Pinpoint the cell where the given text exists, returning its (X, Y) midpoint coordinate. 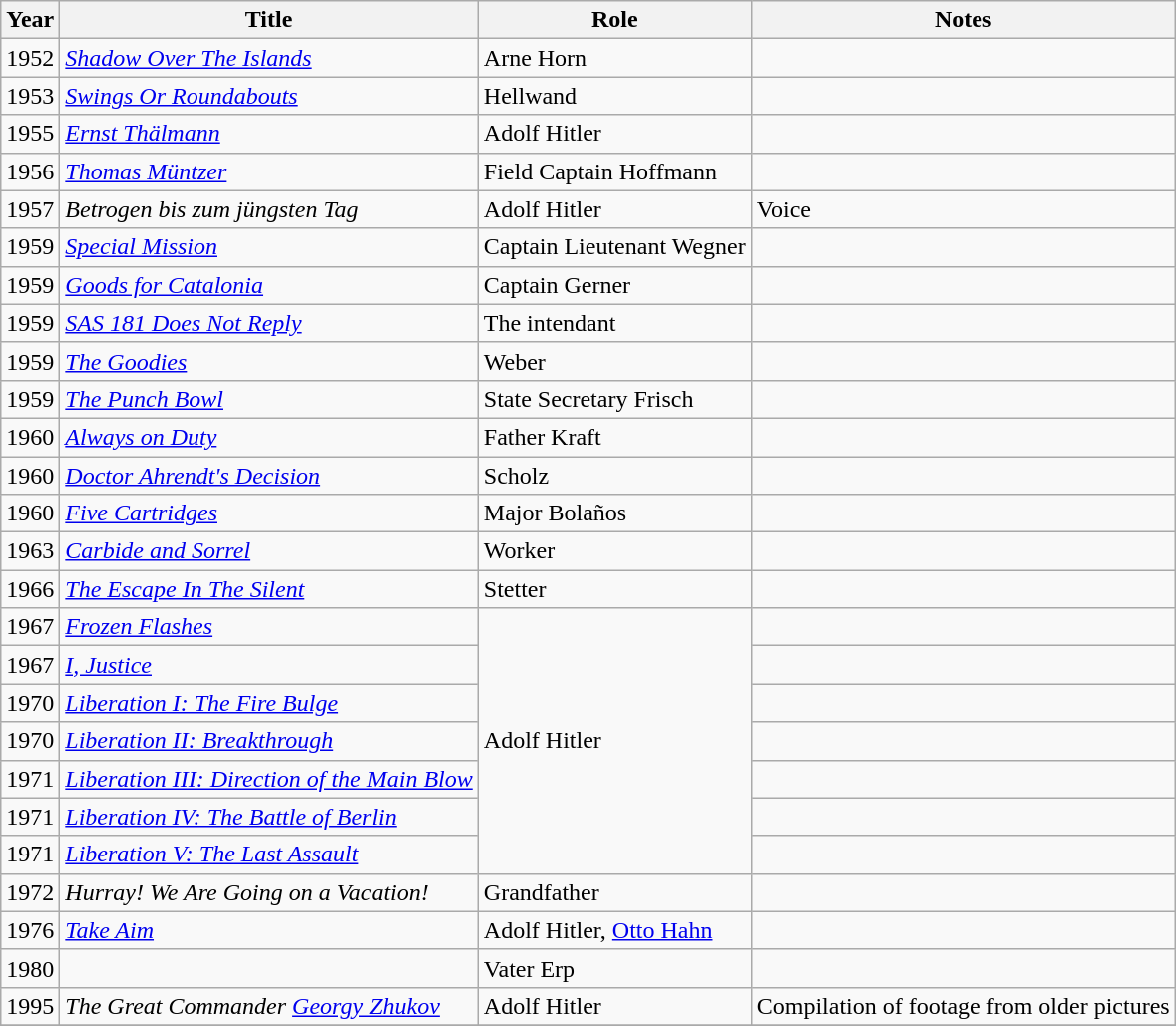
1952 (30, 58)
The Goodies (269, 361)
Captain Gerner (614, 285)
Ernst Thälmann (269, 134)
Shadow Over The Islands (269, 58)
1995 (30, 1006)
Stetter (614, 589)
SAS 181 Does Not Reply (269, 323)
Notes (964, 20)
Scholz (614, 476)
Compilation of footage from older pictures (964, 1006)
The Escape In The Silent (269, 589)
The Punch Bowl (269, 399)
Liberation IV: The Battle of Berlin (269, 817)
Father Kraft (614, 437)
1963 (30, 551)
Doctor Ahrendt's Decision (269, 476)
Year (30, 20)
Grandfather (614, 892)
Thomas Müntzer (269, 171)
State Secretary Frisch (614, 399)
Take Aim (269, 930)
1980 (30, 968)
Title (269, 20)
Hellwand (614, 96)
1953 (30, 96)
Goods for Catalonia (269, 285)
Role (614, 20)
1976 (30, 930)
Liberation I: The Fire Bulge (269, 703)
Arne Horn (614, 58)
1966 (30, 589)
Adolf Hitler, Otto Hahn (614, 930)
1972 (30, 892)
Special Mission (269, 247)
Swings Or Roundabouts (269, 96)
1957 (30, 209)
Liberation III: Direction of the Main Blow (269, 779)
Hurray! We Are Going on a Vacation! (269, 892)
Betrogen bis zum jüngsten Tag (269, 209)
1956 (30, 171)
Liberation II: Breakthrough (269, 741)
Five Cartridges (269, 513)
The Great Commander Georgy Zhukov (269, 1006)
Weber (614, 361)
Always on Duty (269, 437)
Field Captain Hoffmann (614, 171)
Voice (964, 209)
I, Justice (269, 665)
Major Bolaños (614, 513)
Liberation V: The Last Assault (269, 855)
Worker (614, 551)
Carbide and Sorrel (269, 551)
Vater Erp (614, 968)
The intendant (614, 323)
Frozen Flashes (269, 627)
1955 (30, 134)
Captain Lieutenant Wegner (614, 247)
